Locate the cell with the specified text and output its [x, y] center coordinate. 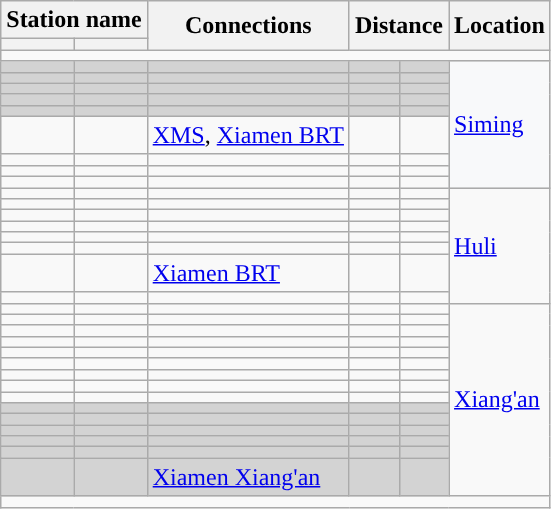
Station name [74, 20]
XMS, Xiamen BRT [248, 135]
Huli [500, 246]
Xiamen Xiang'an [248, 477]
Location [500, 26]
Distance [398, 26]
Xiang'an [500, 400]
Siming [500, 124]
Connections [248, 26]
Xiamen BRT [248, 273]
